Identify which cell holds the provided text, then report its [x, y] central coordinate. 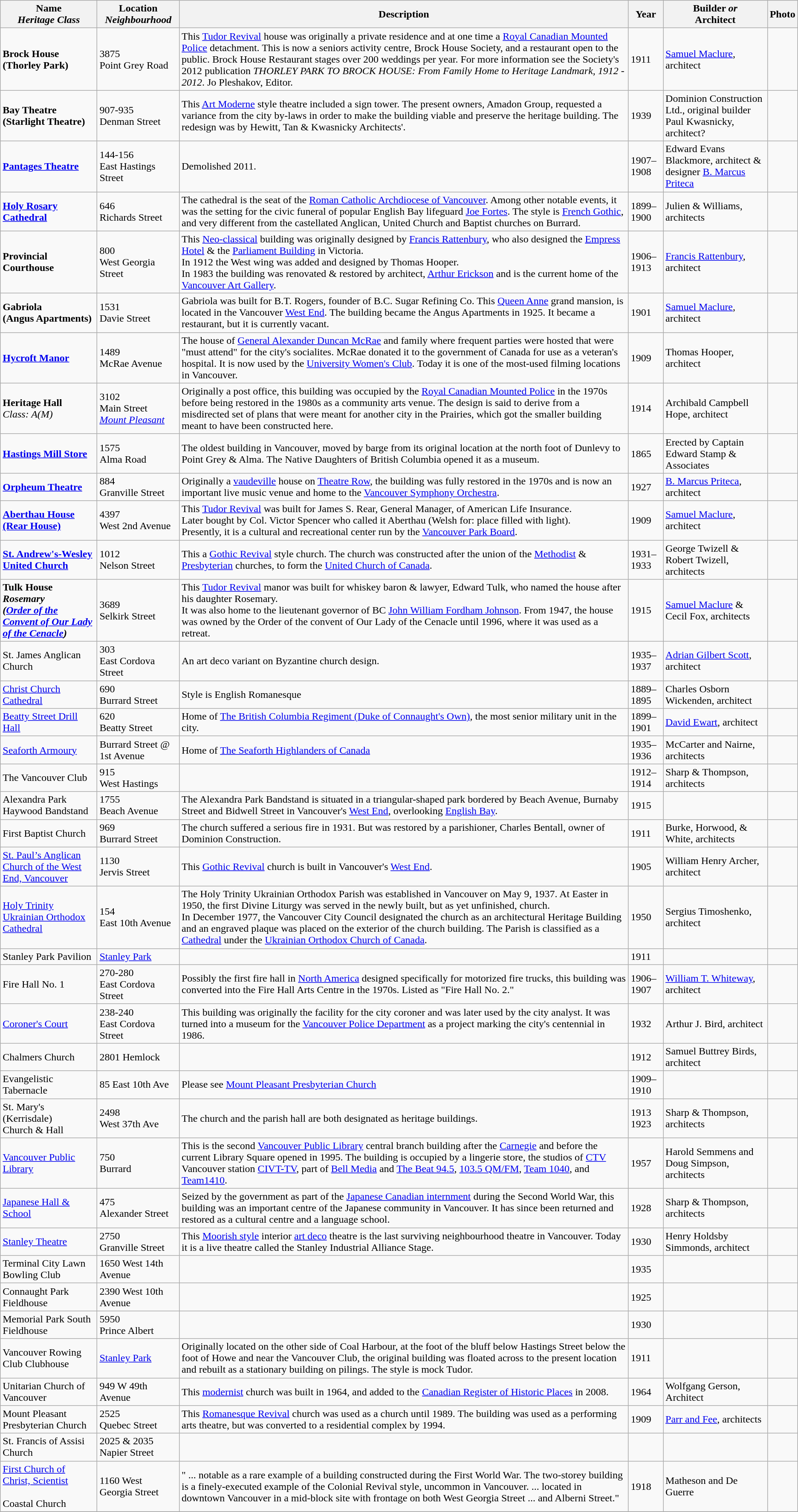
Holy Rosary Cathedral [49, 211]
1650 West 14th Avenue [138, 1270]
1914 [645, 408]
Description [404, 14]
Brock House(Thorley Park) [49, 59]
Charles Osborn Wickenden, architect [715, 694]
949 W 49th Avenue [138, 1391]
Unitarian Church of Vancouver [49, 1391]
646Richards Street [138, 211]
1912 [645, 1057]
1912–1914 [645, 778]
Evangelistic Tabernacle [49, 1085]
Chalmers Church [49, 1057]
Erected by Captain Edward Stamp & Associates [715, 453]
The Vancouver Club [49, 778]
1901 [645, 313]
Wolfgang Gerson, Architect [715, 1391]
1906–1907 [645, 984]
Francis Rattenbury, architect [715, 262]
Burke, Horwood, & White, architects [715, 833]
Stanley Park Pavilion [49, 956]
Fire Hall No. 1 [49, 984]
This Gothic Revival church is built in Vancouver's West End. [404, 867]
969Burrard Street [138, 833]
2498West 37th Ave [138, 1118]
Photo [783, 14]
1160 West Georgia Street [138, 1486]
2801 Hemlock [138, 1057]
An art deco variant on Byzantine church design. [404, 661]
Beatty Street Drill Hall [49, 723]
Adrian Gilbert Scott, architect [715, 661]
19131923 [645, 1118]
Edward Evans Blackmore, architect & designer B. Marcus Priteca [715, 166]
1907–1908 [645, 166]
1906–1913 [645, 262]
1909–1910 [645, 1085]
Demolished 2011. [404, 166]
Builder orArchitect [715, 14]
2525Quebec Street [138, 1420]
Archibald Campbell Hope, architect [715, 408]
144-156East Hastings Street [138, 166]
St. Francis of Assisi Church [49, 1447]
1865 [645, 453]
David Ewart, architect [715, 723]
1899–1901 [645, 723]
2390 West 10th Avenue [138, 1297]
3689Selkirk Street [138, 611]
Connaught Park Fieldhouse [49, 1297]
1925 [645, 1297]
884Granville Street [138, 487]
750Burrard [138, 1163]
Bay Theatre(Starlight Theatre) [49, 116]
1957 [645, 1163]
5950Prince Albert [138, 1325]
Christ Church Cathedral [49, 694]
LocationNeighbourhood [138, 14]
McCarter and Nairne, architects [715, 750]
St. Paul’s Anglican Church of the West End, Vancouver [49, 867]
Matheson and De Guerre [715, 1486]
The church suffered a serious fire in 1931. But was restored by a parishioner, Charles Bentall, owner of Dominion Construction. [404, 833]
1950 [645, 917]
Year [645, 14]
915West Hastings [138, 778]
Samuel Buttrey Birds, architect [715, 1057]
238-240East Cordova Street [138, 1023]
Julien & Williams, architects [715, 211]
Thomas Hooper, architect [715, 358]
Japanese Hall & School [49, 1208]
1964 [645, 1391]
First Church of Christ, Scientist Coastal Church [49, 1486]
2750Granville Street [138, 1241]
154East 10th Avenue [138, 917]
St. James Anglican Church [49, 661]
1130Jervis Street [138, 867]
1918 [645, 1486]
Style is English Romanesque [404, 694]
NameHeritage Class [49, 14]
The church and the parish hall are both designated as heritage buildings. [404, 1118]
St. Andrew's-Wesley United Church [49, 560]
Holy Trinity Ukrainian Orthodox Cathedral [49, 917]
Burrard Street @ 1st Avenue [138, 750]
1905 [645, 867]
Sergius Timoshenko, architect [715, 917]
1931–1933 [645, 560]
Aberthau House(Rear House) [49, 520]
Vancouver Rowing Club Clubhouse [49, 1358]
William Henry Archer, architect [715, 867]
Hastings Mill Store [49, 453]
Tulk House Rosemary(Order of the Convent of Our Lady of the Cenacle) [49, 611]
Vancouver Public Library [49, 1163]
Hycroft Manor [49, 358]
Harold Semmens and Doug Simpson, architects [715, 1163]
1575Alma Road [138, 453]
St. Mary's (Kerrisdale)Church & Hall [49, 1118]
Seaforth Armoury [49, 750]
800West Georgia Street [138, 262]
Samuel Maclure & Cecil Fox, architects [715, 611]
Henry Holdsby Simmonds, architect [715, 1241]
3102Main StreetMount Pleasant [138, 408]
Terminal City Lawn Bowling Club [49, 1270]
2025 & 2035Napier Street [138, 1447]
Provincial Courthouse [49, 262]
Orpheum Theatre [49, 487]
1755Beach Avenue [138, 805]
Parr and Fee, architects [715, 1420]
Mount Pleasant Presbyterian Church [49, 1420]
1012Nelson Street [138, 560]
Home of The Seaforth Highlanders of Canada [404, 750]
This modernist church was built in 1964, and added to the Canadian Register of Historic Places in 2008. [404, 1391]
Alexandra Park Haywood Bandstand [49, 805]
Home of The British Columbia Regiment (Duke of Connaught's Own), the most senior military unit in the city. [404, 723]
1932 [645, 1023]
Coroner's Court [49, 1023]
Dominion Construction Ltd., original builderPaul Kwasnicky, architect? [715, 116]
Arthur J. Bird, architect [715, 1023]
303East Cordova Street [138, 661]
Please see Mount Pleasant Presbyterian Church [404, 1085]
85 East 10th Ave [138, 1085]
1927 [645, 487]
B. Marcus Priteca, architect [715, 487]
1889–1895 [645, 694]
690Burrard Street [138, 694]
1935–1936 [645, 750]
4397West 2nd Avenue [138, 520]
1489McRae Avenue [138, 358]
620Beatty Street [138, 723]
William T. Whiteway, architect [715, 984]
1935 [645, 1270]
1928 [645, 1208]
1935–1937 [645, 661]
3875Point Grey Road [138, 59]
First Baptist Church [49, 833]
George Twizell & Robert Twizell, architects [715, 560]
Pantages Theatre [49, 166]
270-280East Cordova Street [138, 984]
Gabriola(Angus Apartments) [49, 313]
Stanley Theatre [49, 1241]
Heritage HallClass: A(M) [49, 408]
475Alexander Street [138, 1208]
1531Davie Street [138, 313]
1899–1900 [645, 211]
Memorial Park South Fieldhouse [49, 1325]
1939 [645, 116]
907-935Denman Street [138, 116]
